Output the [X, Y] coordinate of the center of the cell containing the given text.  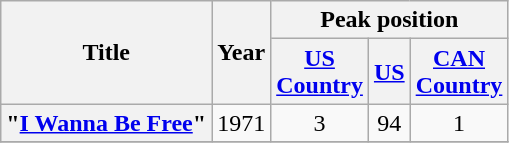
USCountry [320, 72]
1 [459, 123]
Peak position [390, 20]
"I Wanna Be Free" [106, 123]
Year [242, 52]
CANCountry [459, 72]
1971 [242, 123]
US [389, 72]
Title [106, 52]
3 [320, 123]
94 [389, 123]
